From the cell containing the given text, extract its center point as (X, Y) coordinate. 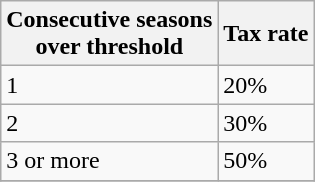
Tax rate (266, 34)
1 (110, 85)
Consecutive seasons over threshold (110, 34)
2 (110, 123)
50% (266, 161)
3 or more (110, 161)
30% (266, 123)
20% (266, 85)
